Output the (X, Y) coordinate of the center of the cell containing the given text.  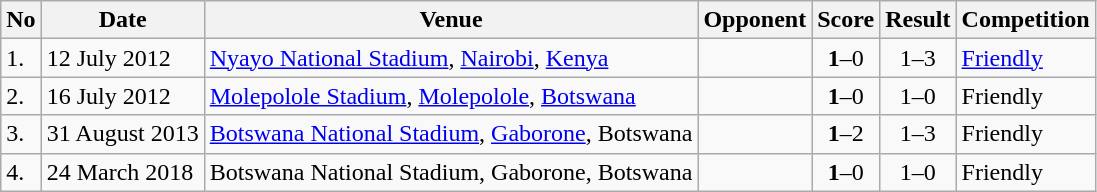
Competition (1026, 20)
3. (21, 134)
Score (846, 20)
2. (21, 96)
16 July 2012 (122, 96)
No (21, 20)
24 March 2018 (122, 172)
Result (918, 20)
Nyayo National Stadium, Nairobi, Kenya (451, 58)
Molepolole Stadium, Molepolole, Botswana (451, 96)
12 July 2012 (122, 58)
Venue (451, 20)
4. (21, 172)
1–2 (846, 134)
1. (21, 58)
31 August 2013 (122, 134)
Date (122, 20)
Opponent (755, 20)
